Provide the (X, Y) coordinate of the cell's center where the given text is located.  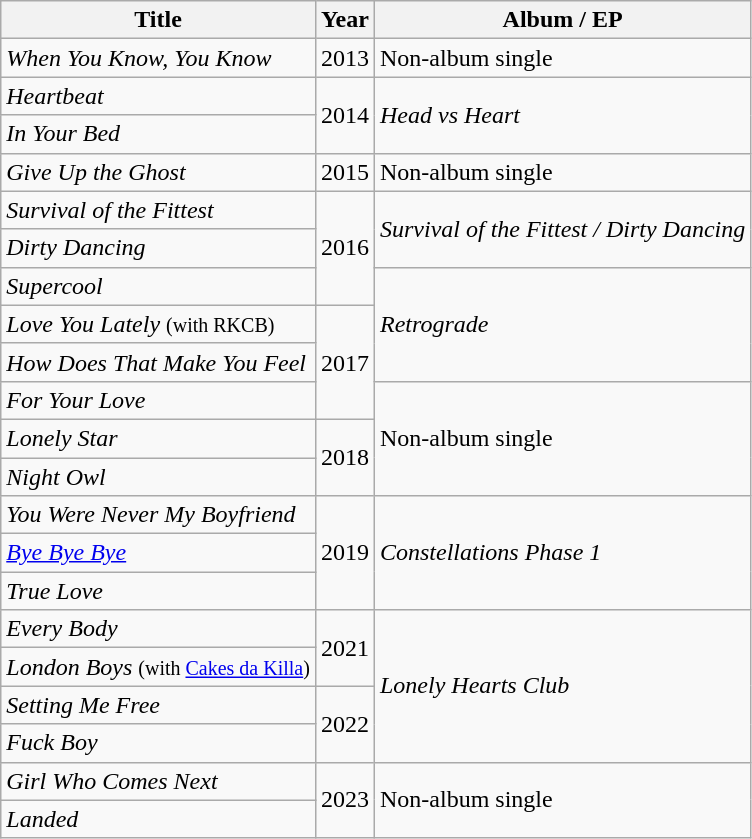
Lonely Star (158, 438)
2021 (344, 648)
Head vs Heart (562, 115)
How Does That Make You Feel (158, 362)
Every Body (158, 629)
2019 (344, 553)
2013 (344, 58)
You Were Never My Boyfriend (158, 515)
Give Up the Ghost (158, 172)
In Your Bed (158, 134)
For Your Love (158, 400)
Heartbeat (158, 96)
2017 (344, 362)
Retrograde (562, 324)
2022 (344, 724)
Constellations Phase 1 (562, 553)
Fuck Boy (158, 743)
Lonely Hearts Club (562, 686)
Night Owl (158, 477)
True Love (158, 591)
Year (344, 20)
Supercool (158, 286)
2018 (344, 457)
Love You Lately (with RKCB) (158, 324)
Survival of the Fittest / Dirty Dancing (562, 229)
2023 (344, 800)
Setting Me Free (158, 705)
Girl Who Comes Next (158, 781)
When You Know, You Know (158, 58)
Dirty Dancing (158, 248)
London Boys (with Cakes da Killa) (158, 667)
2016 (344, 248)
2015 (344, 172)
Bye Bye Bye (158, 553)
Landed (158, 819)
Survival of the Fittest (158, 210)
2014 (344, 115)
Album / EP (562, 20)
Title (158, 20)
